Scan for the cell matching the given text and deliver its [X, Y] coordinate at center. 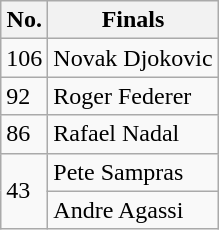
Novak Djokovic [133, 58]
86 [24, 134]
Rafael Nadal [133, 134]
Pete Sampras [133, 172]
92 [24, 96]
No. [24, 20]
Andre Agassi [133, 210]
Roger Federer [133, 96]
Finals [133, 20]
106 [24, 58]
43 [24, 191]
